Search for the cell housing the specified text and yield its [X, Y] center coordinate. 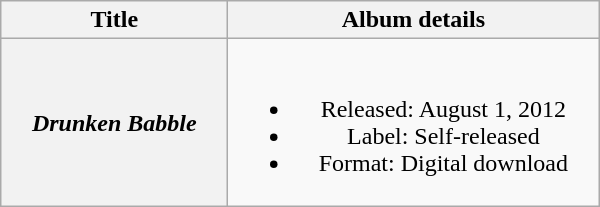
Album details [414, 20]
Released: August 1, 2012Label: Self-releasedFormat: Digital download [414, 122]
Drunken Babble [114, 122]
Title [114, 20]
